Find where the given text appears and provide that cell's center as (X, Y) coordinate. 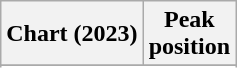
Peakposition (189, 34)
Chart (2023) (72, 34)
